Extract the (x, y) coordinate from the center of the cell holding the provided text.  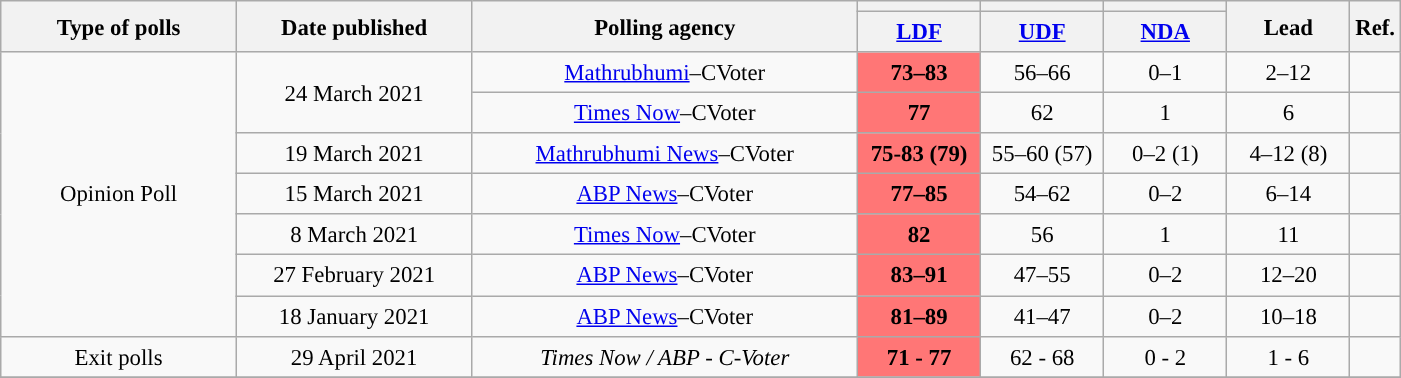
24 March 2021 (354, 92)
56 (1042, 234)
41–47 (1042, 316)
2–12 (1288, 72)
Ref. (1375, 26)
29 April 2021 (354, 356)
77 (920, 114)
Mathrubhumi News–CVoter (665, 154)
UDF (1042, 32)
12–20 (1288, 276)
0–2 (1) (1166, 154)
4–12 (8) (1288, 154)
83–91 (920, 276)
18 January 2021 (354, 316)
56–66 (1042, 72)
75-83 (79) (920, 154)
47–55 (1042, 276)
71 - 77 (920, 356)
1 - 6 (1288, 356)
62 (1042, 114)
81–89 (920, 316)
55–60 (57) (1042, 154)
54–62 (1042, 194)
15 March 2021 (354, 194)
Exit polls (119, 356)
10–18 (1288, 316)
LDF (920, 32)
0–1 (1166, 72)
11 (1288, 234)
27 February 2021 (354, 276)
Lead (1288, 26)
Mathrubhumi–CVoter (665, 72)
0 - 2 (1166, 356)
77–85 (920, 194)
Times Now / ABP - C-Voter (665, 356)
NDA (1166, 32)
73–83 (920, 72)
Type of polls (119, 26)
82 (920, 234)
19 March 2021 (354, 154)
Opinion Poll (119, 194)
Polling agency (665, 26)
62 - 68 (1042, 356)
Date published (354, 26)
6–14 (1288, 194)
8 March 2021 (354, 234)
6 (1288, 114)
